Provide the (X, Y) coordinate of the cell's center where the given text is located.  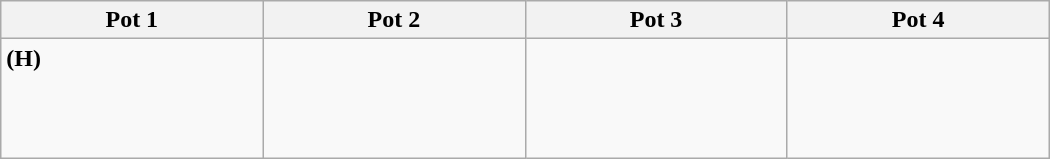
Pot 1 (132, 20)
Pot 2 (394, 20)
Pot 4 (918, 20)
Pot 3 (656, 20)
(H) (132, 98)
